From the cell containing the given text, extract its center point as (x, y) coordinate. 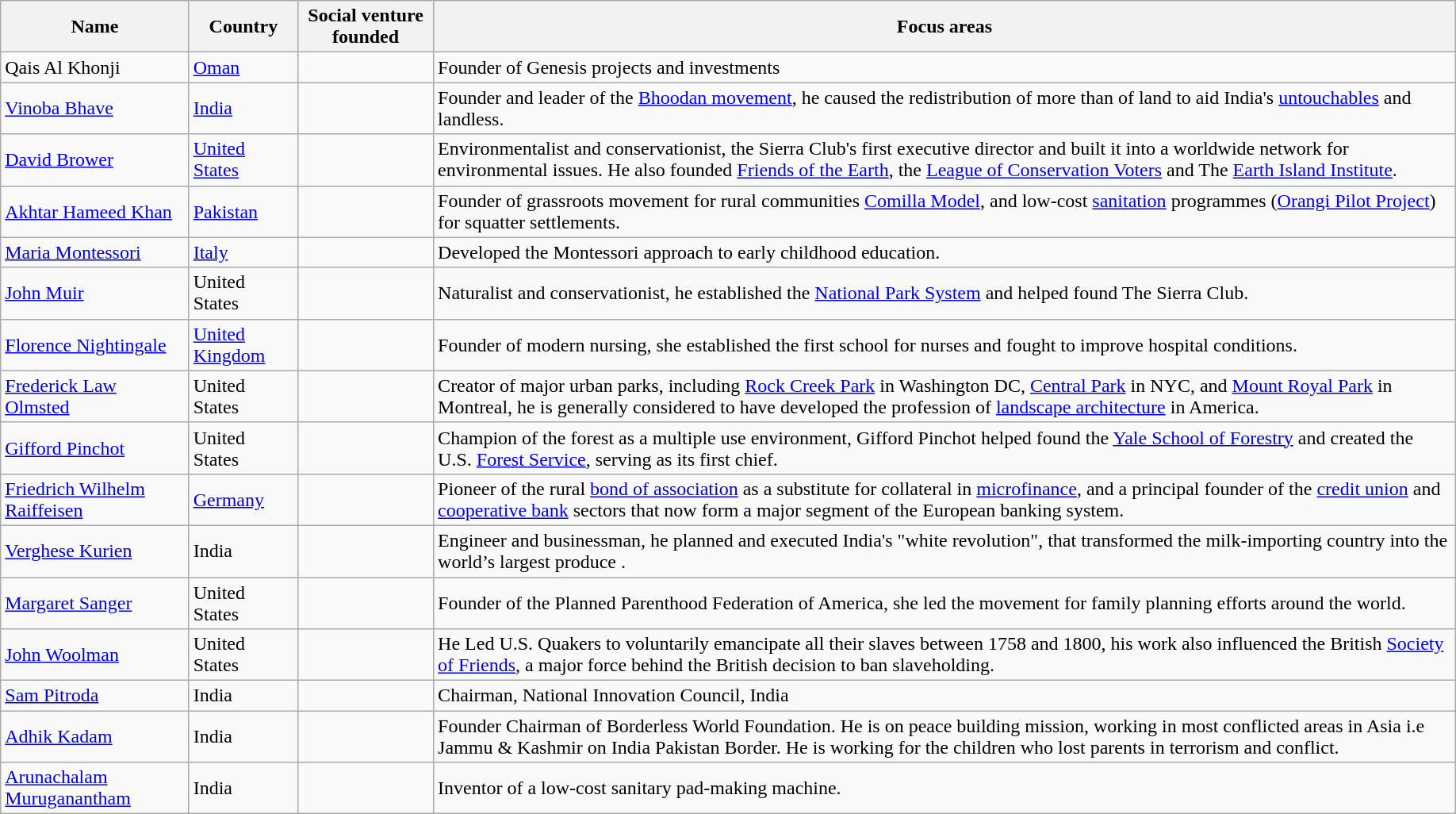
Vinoba Bhave (95, 108)
Oman (243, 67)
Italy (243, 252)
Arunachalam Muruganantham (95, 789)
Gifford Pinchot (95, 447)
Frederick Law Olmsted (95, 397)
Qais Al Khonji (95, 67)
Pakistan (243, 211)
Social venture founded (366, 27)
David Brower (95, 160)
Adhik Kadam (95, 736)
Maria Montessori (95, 252)
Founder of Genesis projects and investments (945, 67)
Sam Pitroda (95, 696)
Founder of the Planned Parenthood Federation of America, she led the movement for family planning efforts around the world. (945, 603)
United Kingdom (243, 344)
Germany (243, 500)
Akhtar Hameed Khan (95, 211)
Inventor of a low-cost sanitary pad-making machine. (945, 789)
Founder and leader of the Bhoodan movement, he caused the redistribution of more than of land to aid India's untouchables and landless. (945, 108)
Florence Nightingale (95, 344)
Naturalist and conservationist, he established the National Park System and helped found The Sierra Club. (945, 294)
Verghese Kurien (95, 551)
Country (243, 27)
Developed the Montessori approach to early childhood education. (945, 252)
John Woolman (95, 655)
Margaret Sanger (95, 603)
Friedrich Wilhelm Raiffeisen (95, 500)
John Muir (95, 294)
Founder of modern nursing, she established the first school for nurses and fought to improve hospital conditions. (945, 344)
Chairman, National Innovation Council, India (945, 696)
Name (95, 27)
Focus areas (945, 27)
